Find where the given text appears and provide that cell's center as [x, y] coordinate. 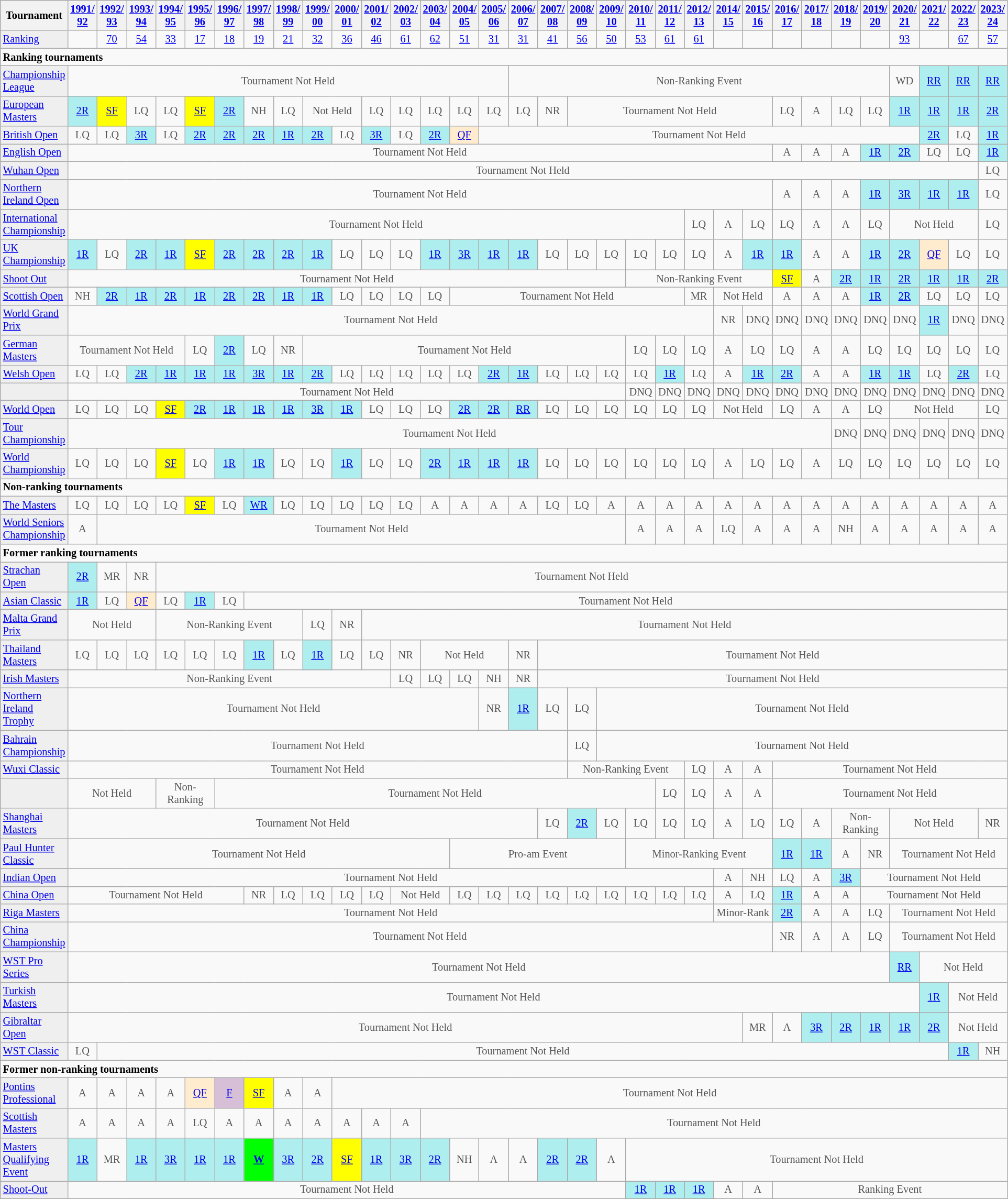
World Seniors Championship [35, 529]
German Masters [35, 350]
50 [611, 39]
2003/04 [435, 15]
2014/15 [728, 15]
70 [112, 39]
2012/13 [699, 15]
2008/09 [582, 15]
Ranking tournaments [504, 57]
56 [582, 39]
1998/99 [288, 15]
Riga Masters [35, 913]
46 [376, 39]
2017/18 [816, 15]
Bahrain Championship [35, 745]
F [229, 1093]
English Open [35, 152]
Ranking Event [890, 1190]
2004/05 [464, 15]
2006/07 [523, 15]
67 [963, 39]
1997/98 [259, 15]
Irish Masters [35, 679]
2000/01 [347, 15]
China Open [35, 895]
1993/94 [141, 15]
Northern Ireland Trophy [35, 709]
World Grand Prix [35, 320]
1999/00 [317, 15]
Former ranking tournaments [504, 553]
1991/92 [82, 15]
2010/11 [640, 15]
Northern Ireland Open [35, 194]
93 [904, 39]
Tournament [35, 15]
WD [904, 81]
2007/08 [552, 15]
51 [464, 39]
Ranking [35, 39]
Malta Grand Prix [35, 624]
Wuhan Open [35, 170]
WST Classic [35, 1051]
WST Pro Series [35, 967]
Pontins Professional [35, 1093]
1994/95 [171, 15]
Minor-Ranking Event [699, 854]
2009/10 [611, 15]
19 [259, 39]
18 [229, 39]
1992/93 [112, 15]
2021/22 [934, 15]
Masters Qualifying Event [35, 1160]
57 [993, 39]
2001/02 [376, 15]
2023/24 [993, 15]
36 [347, 39]
17 [200, 39]
41 [552, 39]
1995/96 [200, 15]
2016/17 [787, 15]
Shoot-Out [35, 1190]
Former non-ranking tournaments [504, 1069]
Wuxi Classic [35, 769]
54 [141, 39]
Thailand Masters [35, 655]
2002/03 [406, 15]
21 [288, 39]
W [259, 1160]
1996/97 [229, 15]
32 [317, 39]
Minor-Rank [743, 913]
2022/23 [963, 15]
2015/16 [758, 15]
Indian Open [35, 877]
Shanghai Masters [35, 823]
World Open [35, 409]
Scottish Masters [35, 1123]
2005/06 [494, 15]
The Masters [35, 505]
China Championship [35, 937]
Pro-am Event [538, 854]
UK Championship [35, 255]
33 [171, 39]
WR [259, 505]
Gibraltar Open [35, 1027]
World Championship [35, 464]
Non-ranking tournaments [504, 487]
Shoot Out [35, 279]
Paul Hunter Classic [35, 854]
Championship League [35, 81]
Scottish Open [35, 296]
2011/12 [670, 15]
Welsh Open [35, 374]
53 [640, 39]
62 [435, 39]
Turkish Masters [35, 997]
Tour Championship [35, 433]
Asian Classic [35, 601]
2020/21 [904, 15]
British Open [35, 135]
2019/20 [875, 15]
2018/19 [846, 15]
European Masters [35, 111]
International Championship [35, 224]
Strachan Open [35, 577]
